Find where the given text appears and provide that cell's center as (X, Y) coordinate. 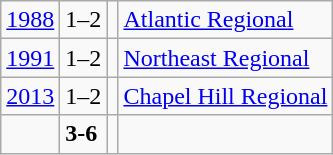
1988 (30, 20)
1991 (30, 58)
Chapel Hill Regional (226, 96)
Northeast Regional (226, 58)
Atlantic Regional (226, 20)
3-6 (84, 134)
2013 (30, 96)
